Extract the [X, Y] coordinate from the center of the cell holding the provided text.  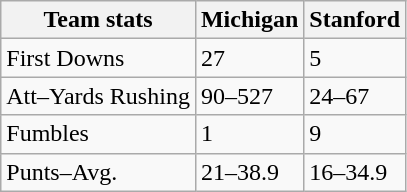
Punts–Avg. [98, 172]
Stanford [355, 20]
90–527 [249, 96]
Team stats [98, 20]
Att–Yards Rushing [98, 96]
First Downs [98, 58]
5 [355, 58]
Fumbles [98, 134]
9 [355, 134]
24–67 [355, 96]
27 [249, 58]
1 [249, 134]
21–38.9 [249, 172]
16–34.9 [355, 172]
Michigan [249, 20]
